For the text-containing cell, return its midpoint in (x, y) coordinate format. 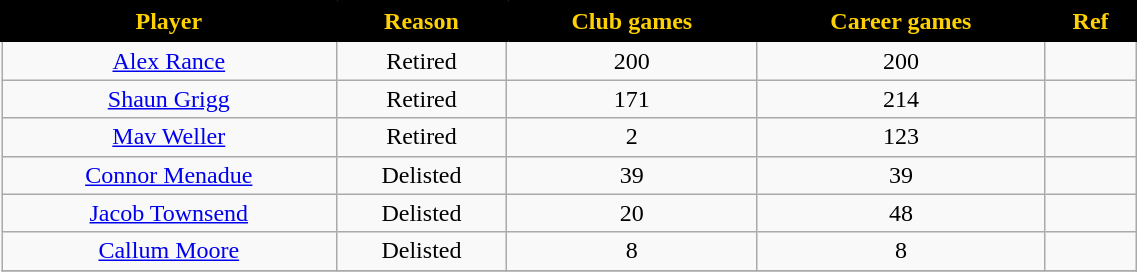
2 (632, 137)
Career games (901, 22)
Reason (422, 22)
Connor Menadue (170, 175)
Ref (1090, 22)
Callum Moore (170, 251)
48 (901, 213)
20 (632, 213)
123 (901, 137)
Alex Rance (170, 60)
Mav Weller (170, 137)
171 (632, 99)
Shaun Grigg (170, 99)
Club games (632, 22)
Jacob Townsend (170, 213)
214 (901, 99)
Player (170, 22)
